Find where the given text appears and provide that cell's center as [x, y] coordinate. 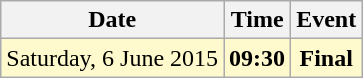
09:30 [258, 58]
Final [326, 58]
Time [258, 20]
Saturday, 6 June 2015 [112, 58]
Date [112, 20]
Event [326, 20]
